Find where the given text appears and provide that cell's center as [x, y] coordinate. 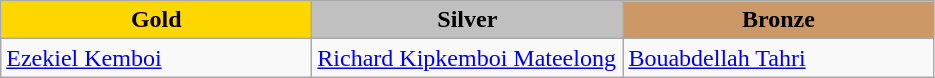
Bouabdellah Tahri [778, 58]
Ezekiel Kemboi [156, 58]
Gold [156, 20]
Richard Kipkemboi Mateelong [468, 58]
Silver [468, 20]
Bronze [778, 20]
